Detect which cell encompasses the target text, then output its [x, y] center coordinate. 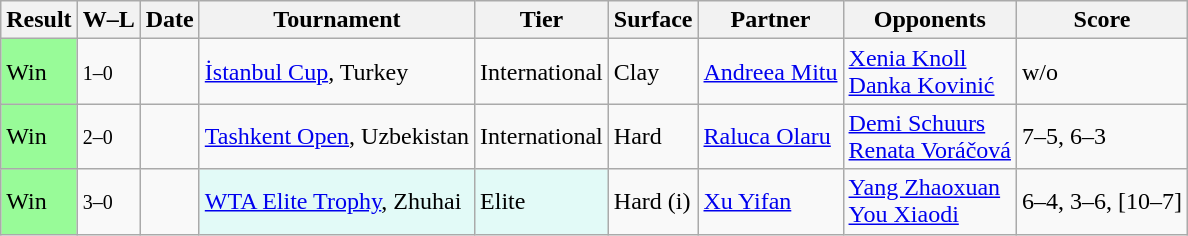
Demi Schuurs Renata Voráčová [930, 136]
Elite [542, 202]
İstanbul Cup, Turkey [336, 72]
Result [39, 20]
w/o [1102, 72]
Tier [542, 20]
Xenia Knoll Danka Kovinić [930, 72]
Yang Zhaoxuan You Xiaodi [930, 202]
WTA Elite Trophy, Zhuhai [336, 202]
Tashkent Open, Uzbekistan [336, 136]
Andreea Mitu [770, 72]
Raluca Olaru [770, 136]
Opponents [930, 20]
W–L [108, 20]
Surface [653, 20]
Clay [653, 72]
Xu Yifan [770, 202]
7–5, 6–3 [1102, 136]
Date [170, 20]
Partner [770, 20]
3–0 [108, 202]
6–4, 3–6, [10–7] [1102, 202]
Hard (i) [653, 202]
Tournament [336, 20]
Score [1102, 20]
Hard [653, 136]
1–0 [108, 72]
2–0 [108, 136]
